Determine the [X, Y] coordinate at the center of the cell enclosing the given text.  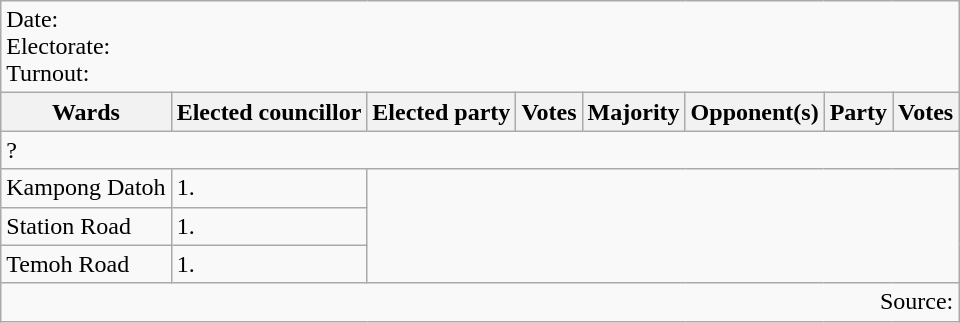
Majority [634, 112]
Party [858, 112]
Wards [86, 112]
Kampong Datoh [86, 188]
Temoh Road [86, 264]
Source: [480, 302]
Date: Electorate: Turnout: [480, 47]
? [480, 150]
Opponent(s) [754, 112]
Station Road [86, 226]
Elected councillor [269, 112]
Elected party [442, 112]
